Return [X, Y] of the center of cell containing provided text 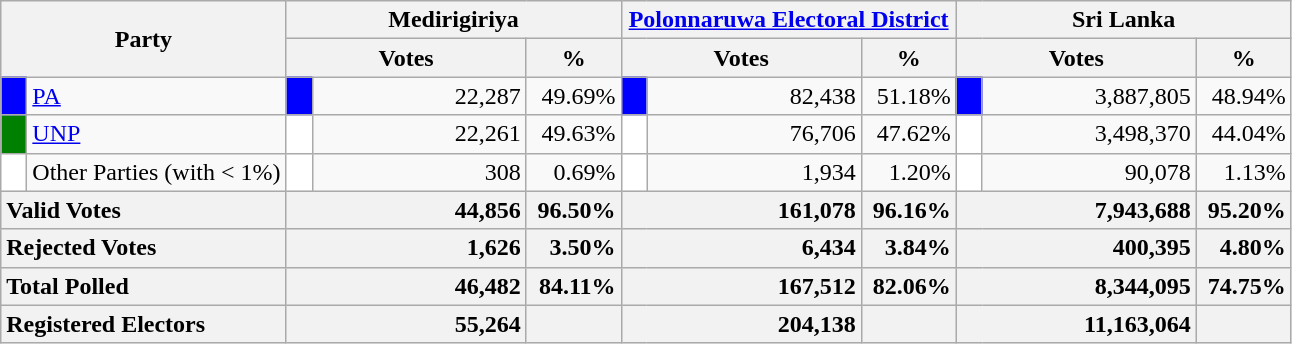
44.04% [1244, 134]
49.63% [574, 134]
204,138 [741, 324]
49.69% [574, 96]
44,856 [406, 210]
3,498,370 [1089, 134]
82.06% [908, 286]
167,512 [741, 286]
Sri Lanka [1124, 20]
74.75% [1244, 286]
Registered Electors [144, 324]
46,482 [406, 286]
Valid Votes [144, 210]
96.50% [574, 210]
UNP [156, 134]
3,887,805 [1089, 96]
1.20% [908, 172]
6,434 [741, 248]
Rejected Votes [144, 248]
47.62% [908, 134]
96.16% [908, 210]
95.20% [1244, 210]
Medirigiriya [454, 20]
161,078 [741, 210]
0.69% [574, 172]
Total Polled [144, 286]
48.94% [1244, 96]
Party [144, 39]
7,943,688 [1076, 210]
76,706 [754, 134]
1,934 [754, 172]
308 [419, 172]
Other Parties (with < 1%) [156, 172]
84.11% [574, 286]
8,344,095 [1076, 286]
90,078 [1089, 172]
51.18% [908, 96]
1.13% [1244, 172]
1,626 [406, 248]
3.84% [908, 248]
Polonnaruwa Electoral District [788, 20]
55,264 [406, 324]
82,438 [754, 96]
3.50% [574, 248]
PA [156, 96]
22,287 [419, 96]
11,163,064 [1076, 324]
4.80% [1244, 248]
22,261 [419, 134]
400,395 [1076, 248]
